Provide the [x, y] coordinate of the cell's center where the given text is located.  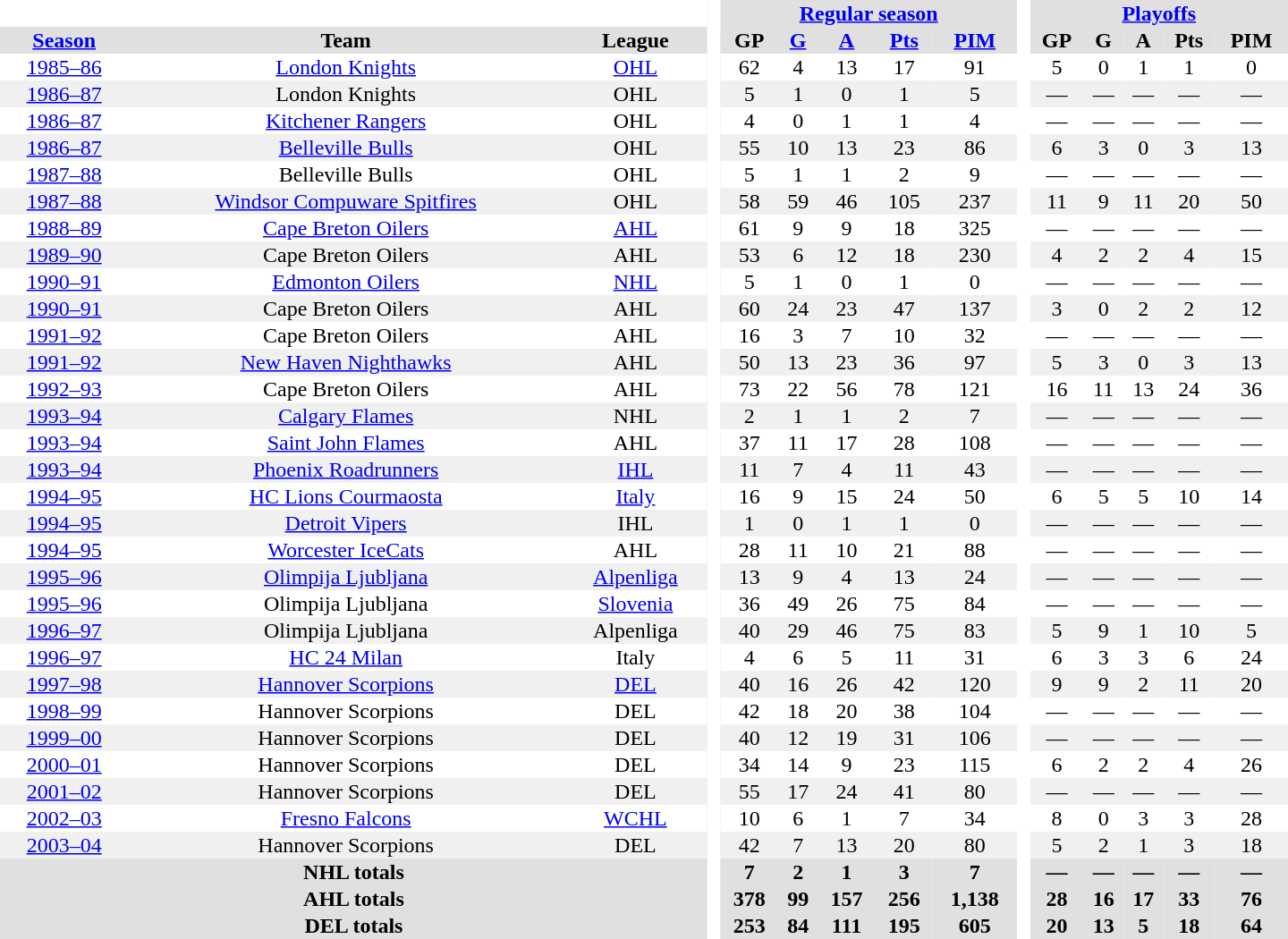
61 [750, 228]
121 [975, 389]
115 [975, 765]
AHL totals [354, 899]
League [635, 40]
605 [975, 926]
60 [750, 309]
2002–03 [64, 818]
47 [904, 309]
99 [798, 899]
2000–01 [64, 765]
1997–98 [64, 684]
325 [975, 228]
HC 24 Milan [345, 657]
Saint John Flames [345, 443]
83 [975, 630]
21 [904, 550]
78 [904, 389]
49 [798, 604]
120 [975, 684]
53 [750, 255]
62 [750, 67]
32 [975, 335]
157 [846, 899]
Worcester IceCats [345, 550]
38 [904, 711]
106 [975, 738]
195 [904, 926]
88 [975, 550]
1992–93 [64, 389]
1985–86 [64, 67]
1998–99 [64, 711]
378 [750, 899]
33 [1189, 899]
76 [1251, 899]
NHL totals [354, 872]
1,138 [975, 899]
73 [750, 389]
230 [975, 255]
111 [846, 926]
New Haven Nighthawks [345, 362]
WCHL [635, 818]
Windsor Compuware Spitfires [345, 201]
Calgary Flames [345, 416]
105 [904, 201]
Phoenix Roadrunners [345, 469]
256 [904, 899]
Regular season [869, 13]
1988–89 [64, 228]
2003–04 [64, 845]
Team [345, 40]
DEL totals [354, 926]
22 [798, 389]
2001–02 [64, 791]
137 [975, 309]
97 [975, 362]
41 [904, 791]
64 [1251, 926]
19 [846, 738]
Edmonton Oilers [345, 282]
59 [798, 201]
Season [64, 40]
86 [975, 148]
Slovenia [635, 604]
HC Lions Courmaosta [345, 496]
Fresno Falcons [345, 818]
Detroit Vipers [345, 523]
Playoffs [1159, 13]
253 [750, 926]
43 [975, 469]
237 [975, 201]
37 [750, 443]
Kitchener Rangers [345, 121]
29 [798, 630]
58 [750, 201]
56 [846, 389]
8 [1057, 818]
108 [975, 443]
104 [975, 711]
91 [975, 67]
1999–00 [64, 738]
1989–90 [64, 255]
